Identify which cell holds the provided text, then report its (X, Y) central coordinate. 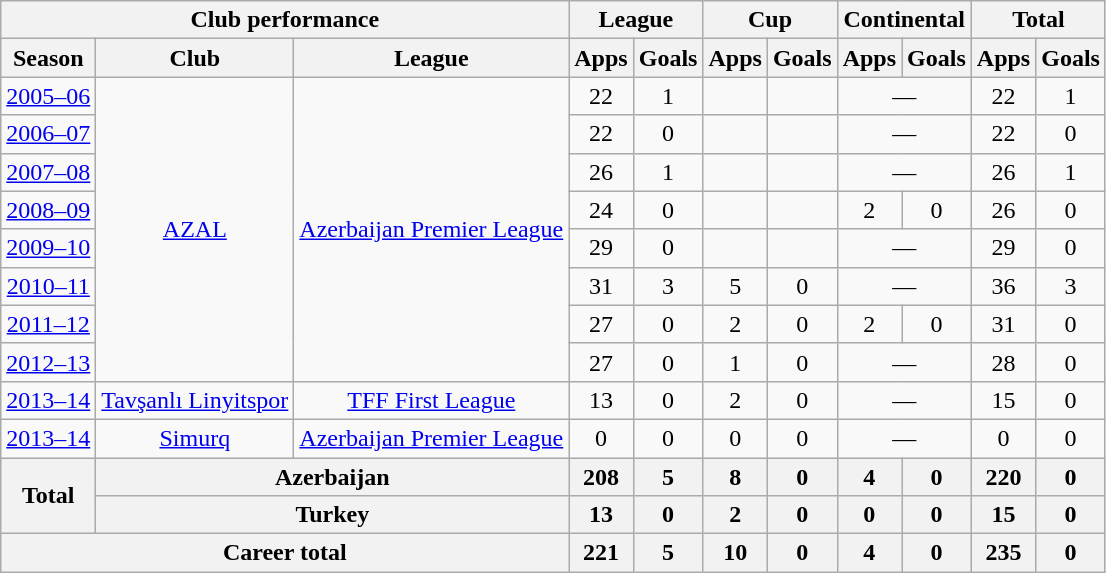
36 (1003, 286)
Season (48, 58)
2010–11 (48, 286)
220 (1003, 477)
Tavşanlı Linyitspor (195, 400)
2006–07 (48, 134)
2005–06 (48, 96)
208 (601, 477)
AZAL (195, 229)
Club performance (285, 20)
28 (1003, 362)
Club (195, 58)
2008–09 (48, 210)
Cup (770, 20)
221 (601, 553)
2009–10 (48, 248)
10 (735, 553)
Continental (904, 20)
235 (1003, 553)
Simurq (195, 438)
24 (601, 210)
2011–12 (48, 324)
8 (735, 477)
2007–08 (48, 172)
Azerbaijan (332, 477)
Career total (285, 553)
Turkey (332, 515)
TFF First League (432, 400)
2012–13 (48, 362)
